Return [x, y] of the center of cell containing provided text 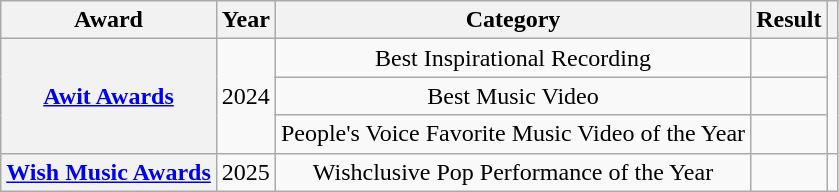
Year [246, 20]
Wish Music Awards [109, 172]
Wishclusive Pop Performance of the Year [512, 172]
Awit Awards [109, 96]
Best Inspirational Recording [512, 58]
People's Voice Favorite Music Video of the Year [512, 134]
2024 [246, 96]
Award [109, 20]
Result [789, 20]
Best Music Video [512, 96]
Category [512, 20]
2025 [246, 172]
